Return the [X, Y] coordinate for the center point of the cell that contains the specified text.  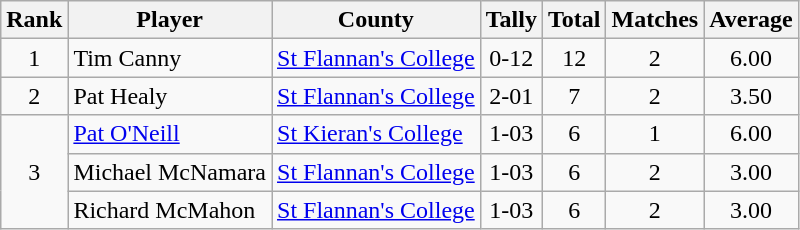
7 [574, 96]
Player [170, 20]
Tim Canny [170, 58]
3.50 [752, 96]
0-12 [511, 58]
12 [574, 58]
Michael McNamara [170, 172]
Richard McMahon [170, 210]
Pat O'Neill [170, 134]
2-01 [511, 96]
Total [574, 20]
Average [752, 20]
County [376, 20]
Pat Healy [170, 96]
Tally [511, 20]
3 [34, 172]
Matches [655, 20]
St Kieran's College [376, 134]
Rank [34, 20]
